Identify which cell holds the provided text, then report its [X, Y] central coordinate. 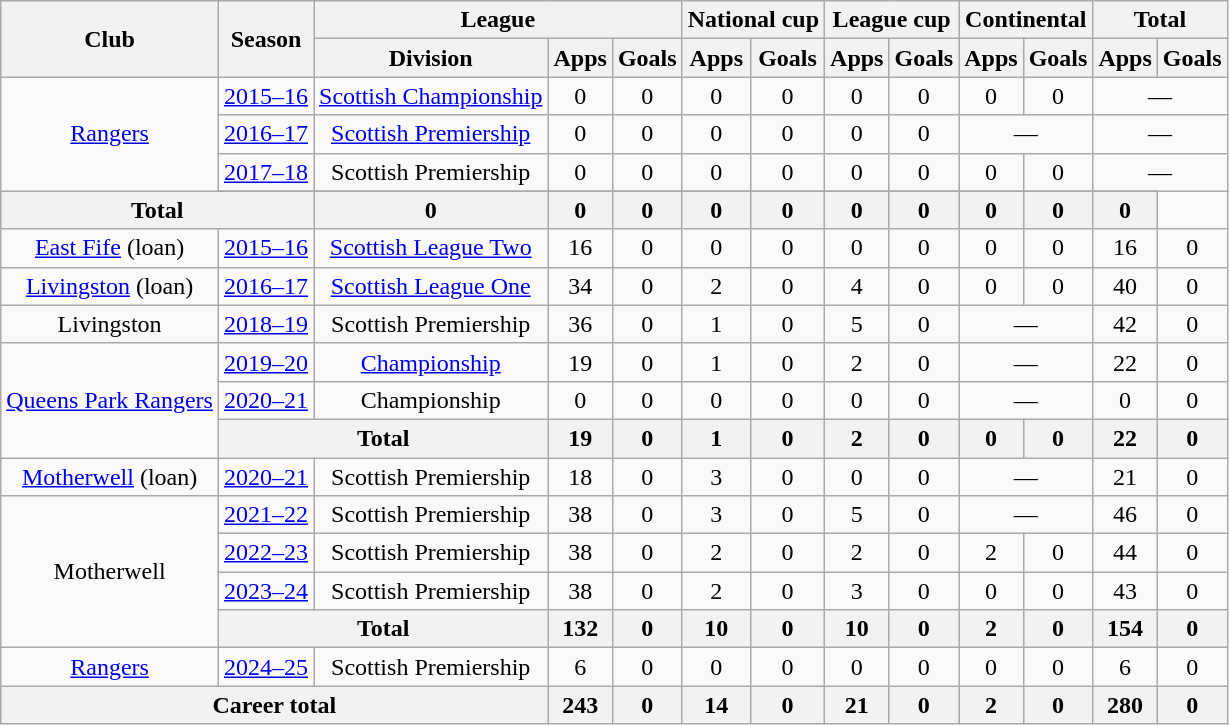
Club [110, 39]
14 [716, 705]
Livingston [110, 324]
42 [1125, 324]
League [498, 20]
43 [1125, 591]
Scottish Championship [431, 96]
2024–25 [266, 667]
Continental [1026, 20]
Career total [274, 705]
2023–24 [266, 591]
243 [580, 705]
East Fife (loan) [110, 248]
Motherwell (loan) [110, 477]
2019–20 [266, 362]
46 [1125, 515]
Queens Park Rangers [110, 400]
280 [1125, 705]
36 [580, 324]
Division [431, 58]
40 [1125, 286]
132 [580, 629]
Scottish League One [431, 286]
34 [580, 286]
18 [580, 477]
2017–18 [266, 172]
National cup [753, 20]
2021–22 [266, 515]
2018–19 [266, 324]
2022–23 [266, 553]
4 [857, 286]
Season [266, 39]
League cup [892, 20]
44 [1125, 553]
154 [1125, 629]
Motherwell [110, 572]
Livingston (loan) [110, 286]
Scottish League Two [431, 248]
